For the text-containing cell, return its midpoint in [x, y] coordinate format. 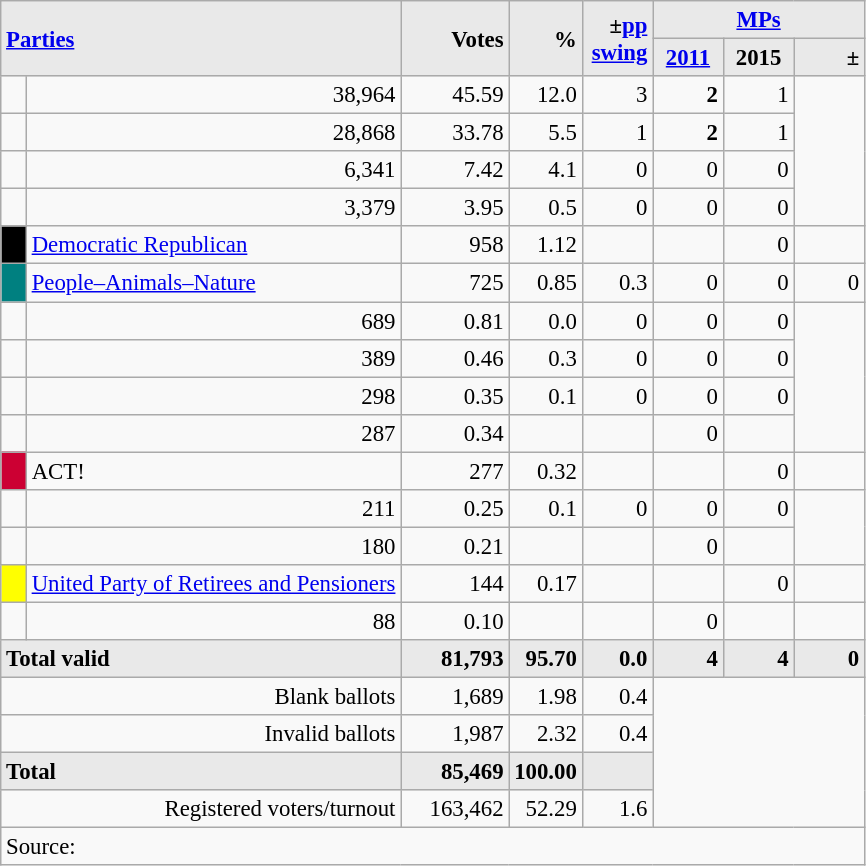
0.17 [546, 584]
3 [618, 95]
0.35 [455, 396]
Source: [433, 847]
MPs [759, 20]
45.59 [455, 95]
95.70 [546, 659]
Registered voters/turnout [201, 809]
ACT! [213, 471]
± [830, 58]
0.5 [546, 208]
28,868 [213, 133]
3,379 [213, 208]
2011 [688, 58]
% [546, 38]
Total [201, 772]
144 [455, 584]
0.25 [455, 509]
298 [213, 396]
389 [213, 358]
725 [455, 283]
52.29 [546, 809]
1,689 [455, 697]
4.1 [546, 170]
Democratic Republican [213, 245]
1.12 [546, 245]
Blank ballots [201, 697]
0.34 [455, 433]
1.98 [546, 697]
0.32 [546, 471]
287 [213, 433]
United Party of Retirees and Pensioners [213, 584]
0.81 [455, 321]
1.6 [618, 809]
180 [213, 546]
163,462 [455, 809]
211 [213, 509]
81,793 [455, 659]
100.00 [546, 772]
33.78 [455, 133]
0.85 [546, 283]
±pp swing [618, 38]
Invalid ballots [201, 734]
38,964 [213, 95]
0.46 [455, 358]
689 [213, 321]
85,469 [455, 772]
3.95 [455, 208]
Total valid [201, 659]
12.0 [546, 95]
Votes [455, 38]
6,341 [213, 170]
5.5 [546, 133]
0.21 [455, 546]
Parties [201, 38]
88 [213, 621]
2015 [758, 58]
People–Animals–Nature [213, 283]
0.10 [455, 621]
1,987 [455, 734]
958 [455, 245]
2.32 [546, 734]
7.42 [455, 170]
277 [455, 471]
